Detect which cell encompasses the target text, then output its (X, Y) center coordinate. 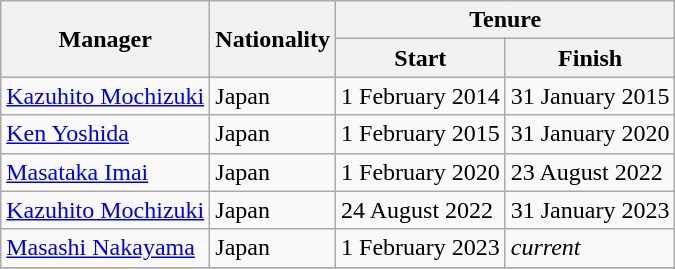
Nationality (273, 39)
Masataka Imai (106, 172)
Ken Yoshida (106, 134)
Finish (590, 58)
31 January 2020 (590, 134)
Start (421, 58)
Masashi Nakayama (106, 248)
1 February 2014 (421, 96)
24 August 2022 (421, 210)
Tenure (506, 20)
1 February 2023 (421, 248)
23 August 2022 (590, 172)
31 January 2023 (590, 210)
Manager (106, 39)
1 February 2020 (421, 172)
current (590, 248)
1 February 2015 (421, 134)
31 January 2015 (590, 96)
